Provide the (x, y) coordinate of the cell's center where the given text is located.  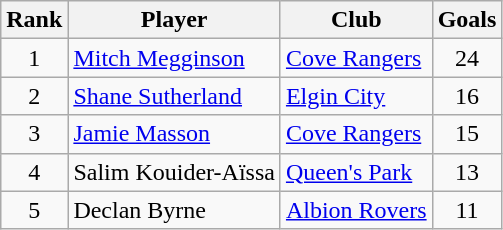
Player (174, 20)
Elgin City (356, 96)
1 (34, 58)
2 (34, 96)
Mitch Megginson (174, 58)
11 (467, 210)
13 (467, 172)
5 (34, 210)
Salim Kouider-Aïssa (174, 172)
4 (34, 172)
24 (467, 58)
Shane Sutherland (174, 96)
Rank (34, 20)
16 (467, 96)
Albion Rovers (356, 210)
Jamie Masson (174, 134)
Declan Byrne (174, 210)
Goals (467, 20)
Club (356, 20)
15 (467, 134)
Queen's Park (356, 172)
3 (34, 134)
